Capture the cell that displays the provided text and extract its [X, Y] central coordinate. 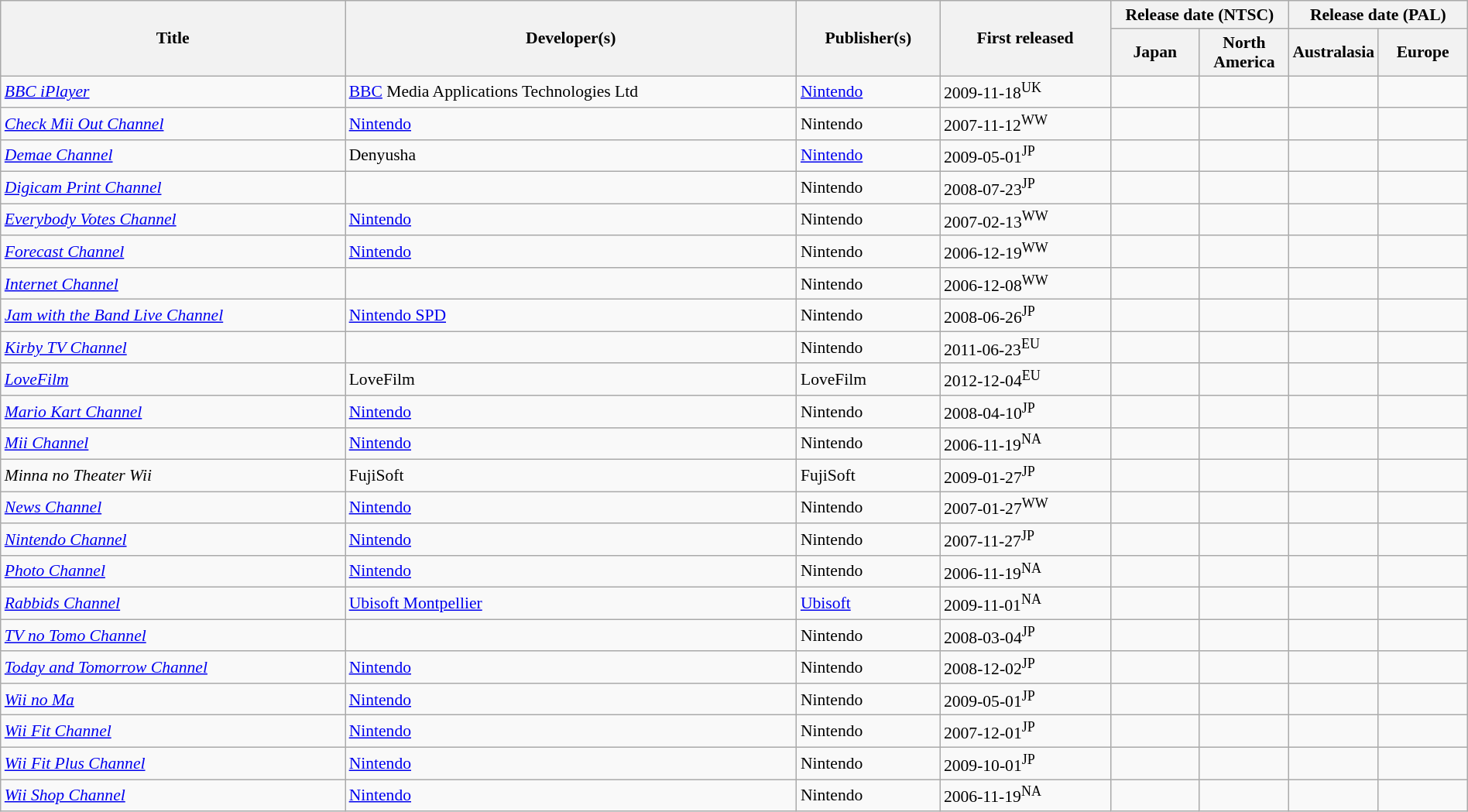
Publisher(s) [869, 39]
2007-01-27WW [1025, 508]
Kirby TV Channel [173, 347]
Mii Channel [173, 443]
Wii Shop Channel [173, 796]
Photo Channel [173, 571]
Australasia [1333, 53]
News Channel [173, 508]
Europe [1423, 53]
2009-11-18UK [1025, 91]
2006-12-19WW [1025, 251]
Release date (NTSC) [1199, 15]
BBC iPlayer [173, 91]
2009-11-01NA [1025, 604]
Check Mii Out Channel [173, 124]
2011-06-23EU [1025, 347]
Minna no Theater Wii [173, 475]
Ubisoft [869, 604]
Jam with the Band Live Channel [173, 316]
2008-07-23JP [1025, 187]
BBC Media Applications Technologies Ltd [571, 91]
Wii Fit Plus Channel [173, 763]
2008-03-04JP [1025, 635]
TV no Tomo Channel [173, 635]
Japan [1155, 53]
First released [1025, 39]
Mario Kart Channel [173, 412]
Everybody Votes Channel [173, 220]
Release date (PAL) [1378, 15]
Nintendo SPD [571, 316]
Developer(s) [571, 39]
Rabbids Channel [173, 604]
Internet Channel [173, 283]
Forecast Channel [173, 251]
2007-02-13WW [1025, 220]
2007-12-01JP [1025, 731]
2008-04-10JP [1025, 412]
North America [1243, 53]
Nintendo Channel [173, 539]
2009-10-01JP [1025, 763]
Today and Tomorrow Channel [173, 667]
Digicam Print Channel [173, 187]
Wii Fit Channel [173, 731]
2008-06-26JP [1025, 316]
2007-11-12WW [1025, 124]
2006-12-08WW [1025, 283]
2012-12-04EU [1025, 379]
2009-01-27JP [1025, 475]
Ubisoft Montpellier [571, 604]
2008-12-02JP [1025, 667]
Demae Channel [173, 156]
Title [173, 39]
Denyusha [571, 156]
2007-11-27JP [1025, 539]
Wii no Ma [173, 700]
